Determine the [X, Y] coordinate at the center of the cell enclosing the given text.  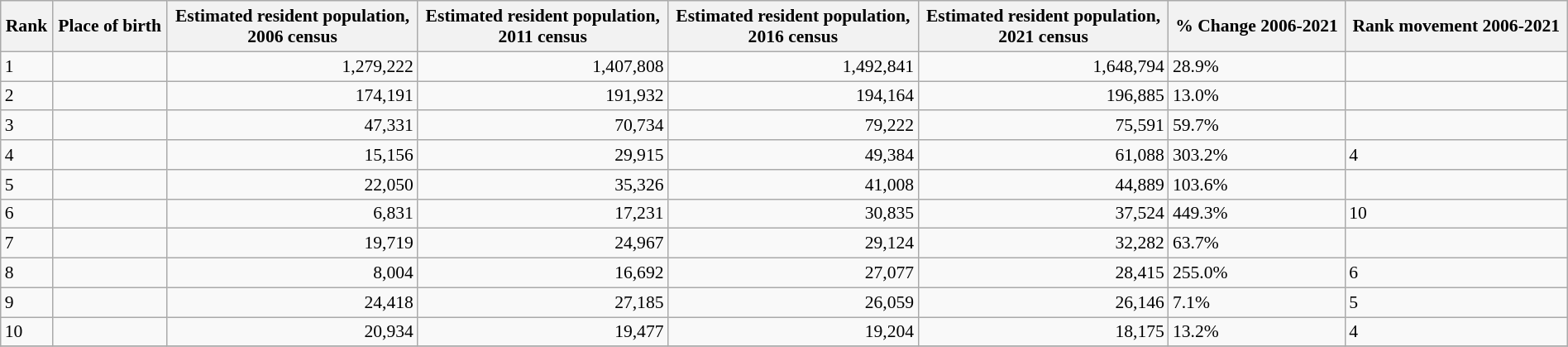
303.2% [1257, 155]
7 [26, 243]
63.7% [1257, 243]
59.7% [1257, 126]
29,124 [794, 243]
19,719 [293, 243]
27,077 [794, 273]
13.0% [1257, 96]
75,591 [1044, 126]
49,384 [794, 155]
30,835 [794, 214]
27,185 [543, 302]
61,088 [1044, 155]
191,932 [543, 96]
18,175 [1044, 332]
174,191 [293, 96]
19,204 [794, 332]
13.2% [1257, 332]
35,326 [543, 185]
22,050 [293, 185]
194,164 [794, 96]
1,279,222 [293, 66]
1 [26, 66]
24,967 [543, 243]
37,524 [1044, 214]
Rank movement 2006-2021 [1456, 27]
70,734 [543, 126]
9 [26, 302]
79,222 [794, 126]
41,008 [794, 185]
3 [26, 126]
28.9% [1257, 66]
Estimated resident population, 2016 census [794, 27]
47,331 [293, 126]
6,831 [293, 214]
1,492,841 [794, 66]
17,231 [543, 214]
103.6% [1257, 185]
19,477 [543, 332]
1,648,794 [1044, 66]
20,934 [293, 332]
15,156 [293, 155]
449.3% [1257, 214]
8,004 [293, 273]
Estimated resident population, 2011 census [543, 27]
1,407,808 [543, 66]
26,146 [1044, 302]
2 [26, 96]
32,282 [1044, 243]
255.0% [1257, 273]
44,889 [1044, 185]
26,059 [794, 302]
16,692 [543, 273]
% Change 2006-2021 [1257, 27]
Estimated resident population, 2006 census [293, 27]
29,915 [543, 155]
Place of birth [109, 27]
8 [26, 273]
196,885 [1044, 96]
28,415 [1044, 273]
7.1% [1257, 302]
24,418 [293, 302]
Rank [26, 27]
Estimated resident population, 2021 census [1044, 27]
